Search for the cell housing the specified text and yield its (X, Y) center coordinate. 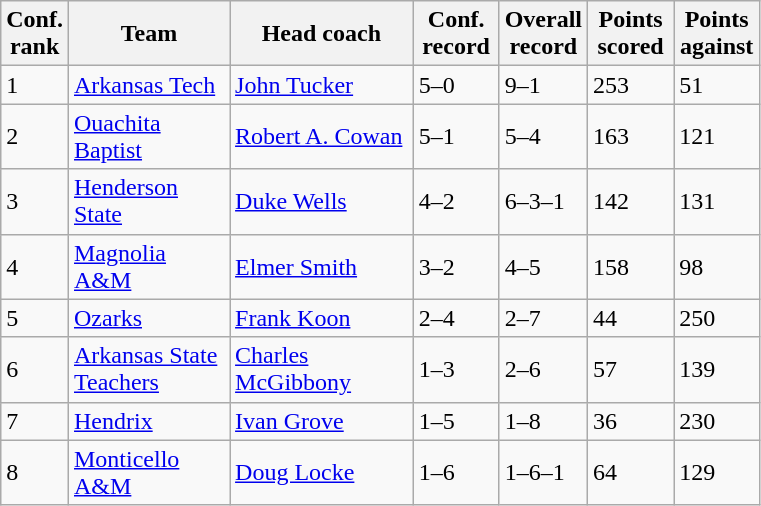
250 (717, 318)
1–8 (543, 421)
1 (35, 85)
51 (717, 85)
Arkansas Tech (148, 85)
163 (631, 136)
Ozarks (148, 318)
4–5 (543, 266)
Arkansas State Teachers (148, 370)
Ivan Grove (322, 421)
Points scored (631, 34)
Conf. rank (35, 34)
Robert A. Cowan (322, 136)
3 (35, 202)
Monticello A&M (148, 472)
1–3 (456, 370)
230 (717, 421)
3–2 (456, 266)
2–4 (456, 318)
Magnolia A&M (148, 266)
7 (35, 421)
6–3–1 (543, 202)
6 (35, 370)
2–7 (543, 318)
2–6 (543, 370)
Overall record (543, 34)
Team (148, 34)
Conf. record (456, 34)
253 (631, 85)
1–5 (456, 421)
36 (631, 421)
Ouachita Baptist (148, 136)
158 (631, 266)
44 (631, 318)
4 (35, 266)
Points against (717, 34)
129 (717, 472)
139 (717, 370)
1–6–1 (543, 472)
Duke Wells (322, 202)
9–1 (543, 85)
57 (631, 370)
5–1 (456, 136)
64 (631, 472)
98 (717, 266)
5–0 (456, 85)
142 (631, 202)
2 (35, 136)
Hendrix (148, 421)
8 (35, 472)
131 (717, 202)
121 (717, 136)
1–6 (456, 472)
Elmer Smith (322, 266)
Charles McGibbony (322, 370)
4–2 (456, 202)
John Tucker (322, 85)
5–4 (543, 136)
Frank Koon (322, 318)
Henderson State (148, 202)
5 (35, 318)
Doug Locke (322, 472)
Head coach (322, 34)
